Return the (X, Y) coordinate for the center point of the cell that contains the specified text.  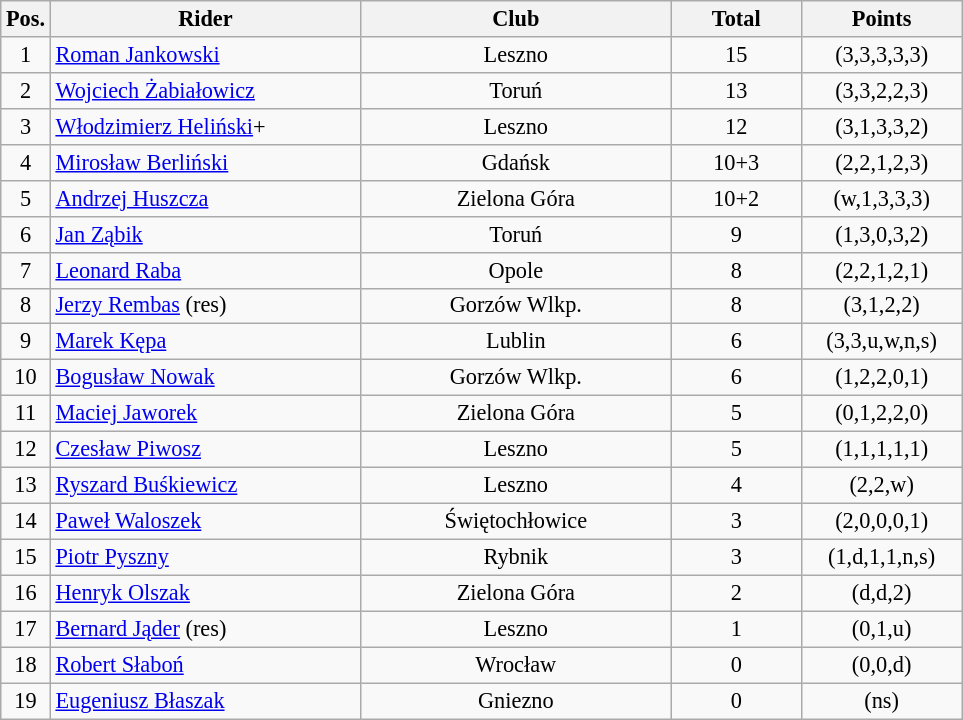
(0,1,2,2,0) (881, 414)
(2,0,0,0,1) (881, 521)
Piotr Pyszny (205, 557)
16 (26, 593)
(0,0,d) (881, 665)
Henryk Olszak (205, 593)
7 (26, 270)
Gdańsk (516, 162)
Bernard Jąder (res) (205, 629)
(d,d,2) (881, 593)
Wojciech Żabiałowicz (205, 90)
Gniezno (516, 701)
Rider (205, 19)
(2,2,1,2,1) (881, 270)
(1,1,1,1,1) (881, 450)
(3,3,u,w,n,s) (881, 342)
(ns) (881, 701)
11 (26, 414)
Robert Słaboń (205, 665)
(2,2,w) (881, 485)
Wrocław (516, 665)
(3,3,2,2,3) (881, 90)
Maciej Jaworek (205, 414)
10+2 (736, 198)
(2,2,1,2,3) (881, 162)
Lublin (516, 342)
(1,3,0,3,2) (881, 234)
Points (881, 19)
Mirosław Berliński (205, 162)
(3,1,2,2) (881, 306)
(w,1,3,3,3) (881, 198)
Włodzimierz Heliński+ (205, 126)
Roman Jankowski (205, 55)
18 (26, 665)
Bogusław Nowak (205, 378)
Eugeniusz Błaszak (205, 701)
14 (26, 521)
10+3 (736, 162)
(3,3,3,3,3) (881, 55)
19 (26, 701)
10 (26, 378)
(1,2,2,0,1) (881, 378)
17 (26, 629)
Opole (516, 270)
Marek Kępa (205, 342)
Paweł Waloszek (205, 521)
Andrzej Huszcza (205, 198)
Total (736, 19)
(0,1,u) (881, 629)
Pos. (26, 19)
Ryszard Buśkiewicz (205, 485)
(3,1,3,3,2) (881, 126)
Jan Ząbik (205, 234)
Rybnik (516, 557)
Leonard Raba (205, 270)
(1,d,1,1,n,s) (881, 557)
Czesław Piwosz (205, 450)
Świętochłowice (516, 521)
Club (516, 19)
Jerzy Rembas (res) (205, 306)
